Find where the given text appears and provide that cell's center as [X, Y] coordinate. 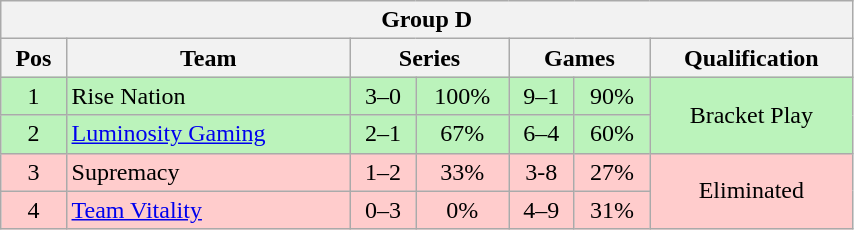
Pos [34, 58]
4–9 [542, 210]
2–1 [382, 134]
Qualification [751, 58]
Rise Nation [208, 96]
1 [34, 96]
Team Vitality [208, 210]
0% [462, 210]
Group D [427, 20]
Series [429, 58]
3 [34, 172]
Team [208, 58]
90% [612, 96]
3–0 [382, 96]
1–2 [382, 172]
0–3 [382, 210]
27% [612, 172]
Luminosity Gaming [208, 134]
9–1 [542, 96]
4 [34, 210]
Supremacy [208, 172]
2 [34, 134]
100% [462, 96]
Bracket Play [751, 115]
60% [612, 134]
Eliminated [751, 191]
31% [612, 210]
3-8 [542, 172]
Games [580, 58]
6–4 [542, 134]
67% [462, 134]
33% [462, 172]
